Extract the (X, Y) coordinate from the center of the cell holding the provided text.  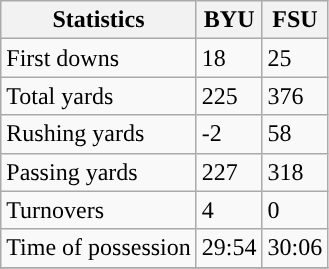
30:06 (295, 248)
0 (295, 210)
318 (295, 172)
Passing yards (99, 172)
Time of possession (99, 248)
4 (229, 210)
18 (229, 58)
-2 (229, 134)
376 (295, 96)
Turnovers (99, 210)
Total yards (99, 96)
29:54 (229, 248)
25 (295, 58)
Statistics (99, 20)
BYU (229, 20)
Rushing yards (99, 134)
227 (229, 172)
First downs (99, 58)
225 (229, 96)
58 (295, 134)
FSU (295, 20)
